Search for the cell housing the specified text and yield its [x, y] center coordinate. 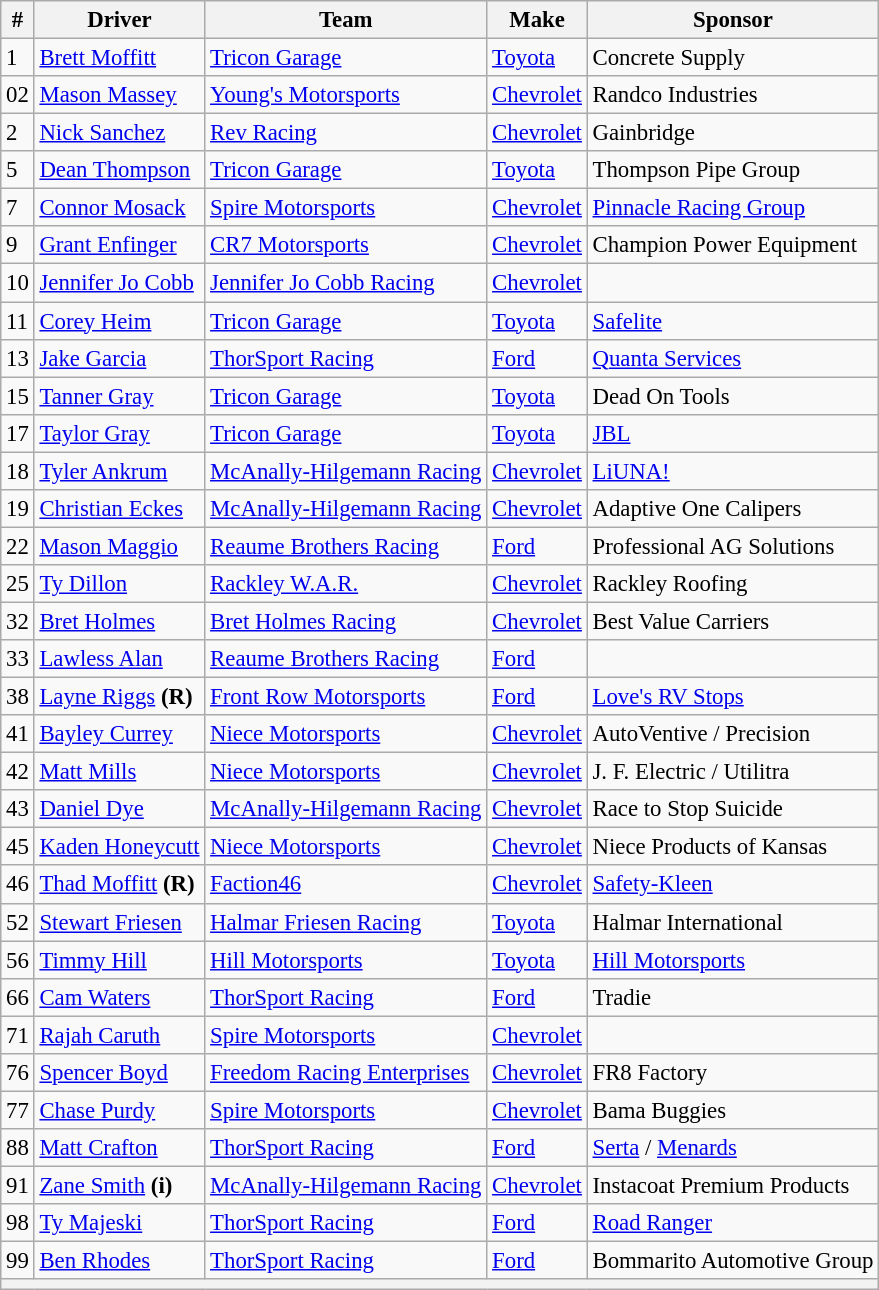
18 [18, 471]
52 [18, 922]
Champion Power Equipment [733, 245]
43 [18, 809]
Thompson Pipe Group [733, 170]
38 [18, 697]
46 [18, 885]
# [18, 20]
2 [18, 133]
66 [18, 997]
Love's RV Stops [733, 697]
11 [18, 321]
Dean Thompson [120, 170]
Grant Enfinger [120, 245]
Rev Racing [346, 133]
Tyler Ankrum [120, 471]
Connor Mosack [120, 208]
25 [18, 584]
Make [537, 20]
91 [18, 1185]
Jennifer Jo Cobb Racing [346, 283]
Best Value Carriers [733, 621]
Stewart Friesen [120, 922]
88 [18, 1148]
7 [18, 208]
32 [18, 621]
LiUNA! [733, 471]
56 [18, 960]
Road Ranger [733, 1223]
Matt Crafton [120, 1148]
Bret Holmes [120, 621]
Sponsor [733, 20]
9 [18, 245]
15 [18, 396]
Mason Massey [120, 95]
Professional AG Solutions [733, 546]
Quanta Services [733, 358]
Ben Rhodes [120, 1261]
Bayley Currey [120, 734]
02 [18, 95]
Tanner Gray [120, 396]
Halmar Friesen Racing [346, 922]
Taylor Gray [120, 433]
Ty Majeski [120, 1223]
Kaden Honeycutt [120, 847]
42 [18, 772]
Team [346, 20]
Young's Motorsports [346, 95]
Bommarito Automotive Group [733, 1261]
Mason Maggio [120, 546]
FR8 Factory [733, 1073]
Freedom Racing Enterprises [346, 1073]
33 [18, 659]
Thad Moffitt (R) [120, 885]
Layne Riggs (R) [120, 697]
Jake Garcia [120, 358]
1 [18, 58]
Driver [120, 20]
Adaptive One Calipers [733, 509]
Bama Buggies [733, 1110]
Lawless Alan [120, 659]
45 [18, 847]
Tradie [733, 997]
41 [18, 734]
Gainbridge [733, 133]
19 [18, 509]
Rackley Roofing [733, 584]
10 [18, 283]
Cam Waters [120, 997]
Instacoat Premium Products [733, 1185]
Jennifer Jo Cobb [120, 283]
Rackley W.A.R. [346, 584]
22 [18, 546]
Safety-Kleen [733, 885]
Nick Sanchez [120, 133]
Safelite [733, 321]
Timmy Hill [120, 960]
5 [18, 170]
17 [18, 433]
99 [18, 1261]
Concrete Supply [733, 58]
Christian Eckes [120, 509]
JBL [733, 433]
Bret Holmes Racing [346, 621]
Brett Moffitt [120, 58]
Race to Stop Suicide [733, 809]
Rajah Caruth [120, 1035]
Spencer Boyd [120, 1073]
Halmar International [733, 922]
Serta / Menards [733, 1148]
CR7 Motorsports [346, 245]
J. F. Electric / Utilitra [733, 772]
98 [18, 1223]
AutoVentive / Precision [733, 734]
Ty Dillon [120, 584]
13 [18, 358]
Niece Products of Kansas [733, 847]
Front Row Motorsports [346, 697]
Randco Industries [733, 95]
Pinnacle Racing Group [733, 208]
Zane Smith (i) [120, 1185]
Chase Purdy [120, 1110]
77 [18, 1110]
Faction46 [346, 885]
Daniel Dye [120, 809]
76 [18, 1073]
71 [18, 1035]
Matt Mills [120, 772]
Dead On Tools [733, 396]
Corey Heim [120, 321]
